From the cell containing the given text, extract its center point as (x, y) coordinate. 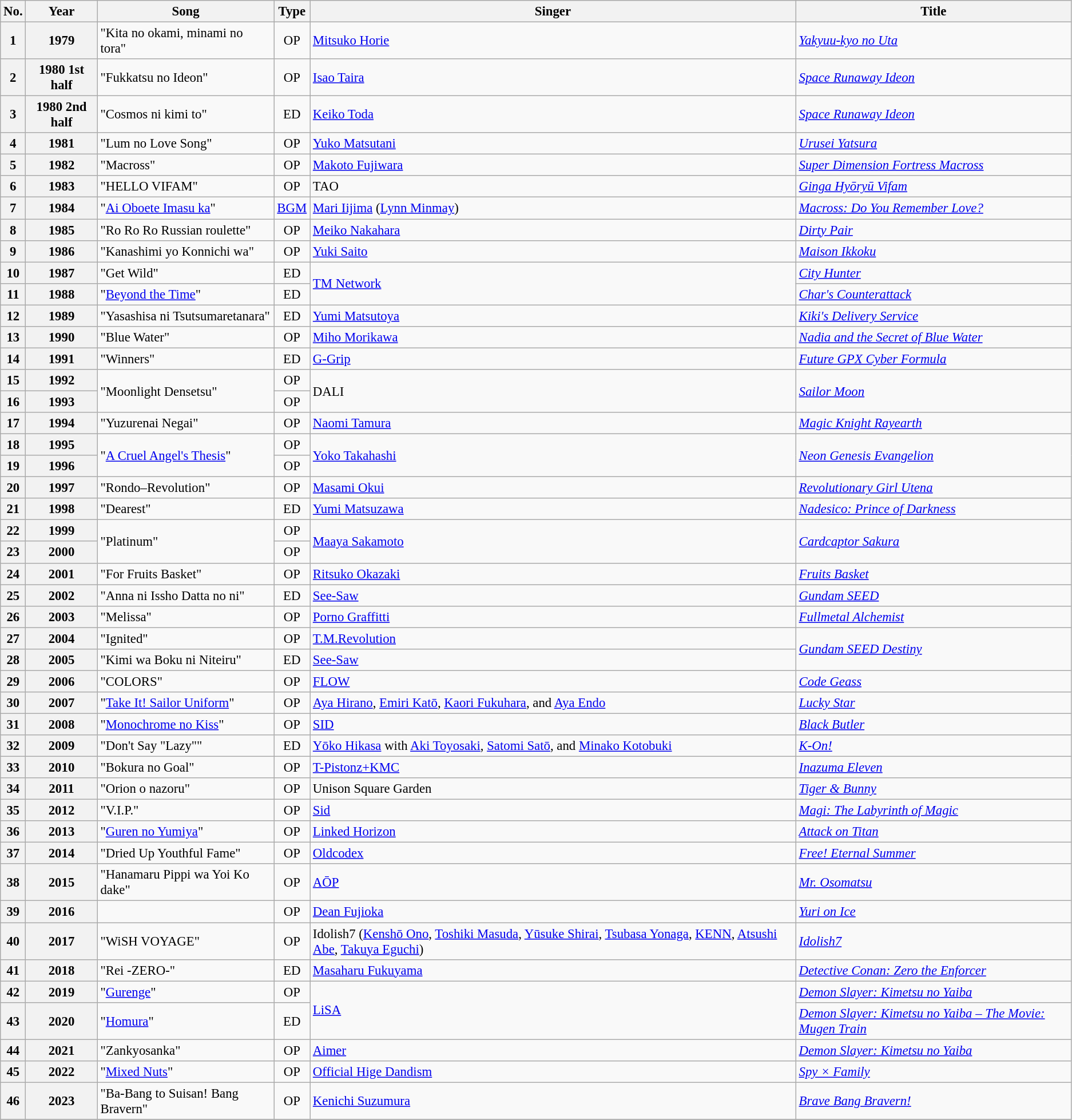
Singer (553, 11)
2018 (62, 970)
"Ro Ro Ro Russian roulette" (185, 230)
1991 (62, 359)
13 (13, 337)
"Homura" (185, 1020)
Lucky Star (934, 703)
AŌP (553, 882)
24 (13, 574)
Porno Graffitti (553, 617)
Song (185, 11)
Nadia and the Secret of Blue Water (934, 337)
25 (13, 595)
7 (13, 208)
Miho Morikawa (553, 337)
"Ba-Bang to Suisan! Bang Bravern" (185, 1101)
Kiki's Delivery Service (934, 316)
Isao Taira (553, 78)
"Guren no Yumiya" (185, 832)
"Yuzurenai Negai" (185, 423)
Dirty Pair (934, 230)
Idolish7 (Kenshō Ono, Toshiki Masuda, Yūsuke Shirai, Tsubasa Yonaga, KENN, Atsushi Abe, Takuya Eguchi) (553, 942)
"Lum no Love Song" (185, 144)
"A Cruel Angel's Thesis" (185, 455)
1988 (62, 294)
FLOW (553, 681)
Aimer (553, 1050)
1998 (62, 509)
1997 (62, 488)
Sailor Moon (934, 391)
2017 (62, 942)
Yuki Saito (553, 251)
"Anna ni Issho Datta no ni" (185, 595)
1984 (62, 208)
"Cosmos ni kimi to" (185, 114)
Unison Square Garden (553, 789)
32 (13, 746)
"Fukkatsu no Ideon" (185, 78)
"Monochrome no Kiss" (185, 724)
1983 (62, 187)
"Bokura no Goal" (185, 768)
Maison Ikkoku (934, 251)
"For Fruits Basket" (185, 574)
"Dearest" (185, 509)
"Don't Say "Lazy"" (185, 746)
Yuri on Ice (934, 912)
"Platinum" (185, 541)
26 (13, 617)
"Orion o nazoru" (185, 789)
T.M.Revolution (553, 638)
Yumi Matsutoya (553, 316)
LiSA (553, 1010)
38 (13, 882)
1993 (62, 402)
4 (13, 144)
1986 (62, 251)
Demon Slayer: Kimetsu no Yaiba – The Movie: Mugen Train (934, 1020)
16 (13, 402)
2013 (62, 832)
Dean Fujioka (553, 912)
BGM (292, 208)
27 (13, 638)
1985 (62, 230)
Fruits Basket (934, 574)
"Dried Up Youthful Fame" (185, 853)
Mitsuko Horie (553, 41)
37 (13, 853)
Maaya Sakamoto (553, 541)
2022 (62, 1072)
DALI (553, 391)
31 (13, 724)
2003 (62, 617)
Urusei Yatsura (934, 144)
36 (13, 832)
14 (13, 359)
1980 2nd half (62, 114)
2020 (62, 1020)
Future GPX Cyber Formula (934, 359)
21 (13, 509)
Spy × Family (934, 1072)
T-Pistonz+KMC (553, 768)
9 (13, 251)
1999 (62, 531)
45 (13, 1072)
28 (13, 660)
"Rondo–Revolution" (185, 488)
22 (13, 531)
Black Butler (934, 724)
2015 (62, 882)
23 (13, 553)
Magi: The Labyrinth of Magic (934, 811)
Mr. Osomatsu (934, 882)
2008 (62, 724)
"Kanashimi yo Konnichi wa" (185, 251)
Char's Counterattack (934, 294)
34 (13, 789)
"Kimi wa Boku ni Niteiru" (185, 660)
Attack on Titan (934, 832)
11 (13, 294)
Neon Genesis Evangelion (934, 455)
Naomi Tamura (553, 423)
"V.I.P." (185, 811)
1981 (62, 144)
"Melissa" (185, 617)
2002 (62, 595)
Yumi Matsuzawa (553, 509)
City Hunter (934, 273)
"Gurenge" (185, 992)
2 (13, 78)
"Mixed Nuts" (185, 1072)
Code Geass (934, 681)
Magic Knight Rayearth (934, 423)
Oldcodex (553, 853)
"Zankyosanka" (185, 1050)
Macross: Do You Remember Love? (934, 208)
1989 (62, 316)
"Ai Oboete Imasu ka" (185, 208)
Idolish7 (934, 942)
Masaharu Fukuyama (553, 970)
Title (934, 11)
2001 (62, 574)
1979 (62, 41)
SID (553, 724)
46 (13, 1101)
Yōko Hikasa with Aki Toyosaki, Satomi Satō, and Minako Kotobuki (553, 746)
Super Dimension Fortress Macross (934, 165)
"Kita no okami, minami no tora" (185, 41)
Type (292, 11)
42 (13, 992)
Keiko Toda (553, 114)
Ginga Hyōryū Vifam (934, 187)
3 (13, 114)
19 (13, 466)
Aya Hirano, Emiri Katō, Kaori Fukuhara, and Aya Endo (553, 703)
K-On! (934, 746)
1995 (62, 445)
"Moonlight Densetsu" (185, 391)
Masami Okui (553, 488)
Official Hige Dandism (553, 1072)
2012 (62, 811)
"COLORS" (185, 681)
41 (13, 970)
2016 (62, 912)
1994 (62, 423)
Linked Horizon (553, 832)
TM Network (553, 284)
1996 (62, 466)
"Ignited" (185, 638)
Cardcaptor Sakura (934, 541)
Ritsuko Okazaki (553, 574)
2023 (62, 1101)
33 (13, 768)
Detective Conan: Zero the Enforcer (934, 970)
Sid (553, 811)
15 (13, 380)
2000 (62, 553)
"Winners" (185, 359)
No. (13, 11)
Fullmetal Alchemist (934, 617)
Yoko Takahashi (553, 455)
Tiger & Bunny (934, 789)
43 (13, 1020)
"WiSH VOYAGE" (185, 942)
Inazuma Eleven (934, 768)
2021 (62, 1050)
Free! Eternal Summer (934, 853)
Revolutionary Girl Utena (934, 488)
"Beyond the Time" (185, 294)
2010 (62, 768)
30 (13, 703)
"Hanamaru Pippi wa Yoi Ko dake" (185, 882)
2014 (62, 853)
20 (13, 488)
Yuko Matsutani (553, 144)
Kenichi Suzumura (553, 1101)
"Blue Water" (185, 337)
1982 (62, 165)
Gundam SEED (934, 595)
"Macross" (185, 165)
10 (13, 273)
2004 (62, 638)
"Yasashisa ni Tsutsumaretanara" (185, 316)
1987 (62, 273)
12 (13, 316)
Yakyuu-kyo no Uta (934, 41)
8 (13, 230)
40 (13, 942)
"Rei -ZERO-" (185, 970)
1980 1st half (62, 78)
1 (13, 41)
6 (13, 187)
1990 (62, 337)
"Take It! Sailor Uniform" (185, 703)
2006 (62, 681)
Mari Iijima (Lynn Minmay) (553, 208)
"HELLO VIFAM" (185, 187)
44 (13, 1050)
2005 (62, 660)
G-Grip (553, 359)
Makoto Fujiwara (553, 165)
35 (13, 811)
Brave Bang Bravern! (934, 1101)
29 (13, 681)
5 (13, 165)
TAO (553, 187)
2019 (62, 992)
1992 (62, 380)
Nadesico: Prince of Darkness (934, 509)
"Get Wild" (185, 273)
Gundam SEED Destiny (934, 649)
2011 (62, 789)
18 (13, 445)
17 (13, 423)
2007 (62, 703)
Year (62, 11)
Meiko Nakahara (553, 230)
39 (13, 912)
2009 (62, 746)
